Find where the given text appears and provide that cell's center as [X, Y] coordinate. 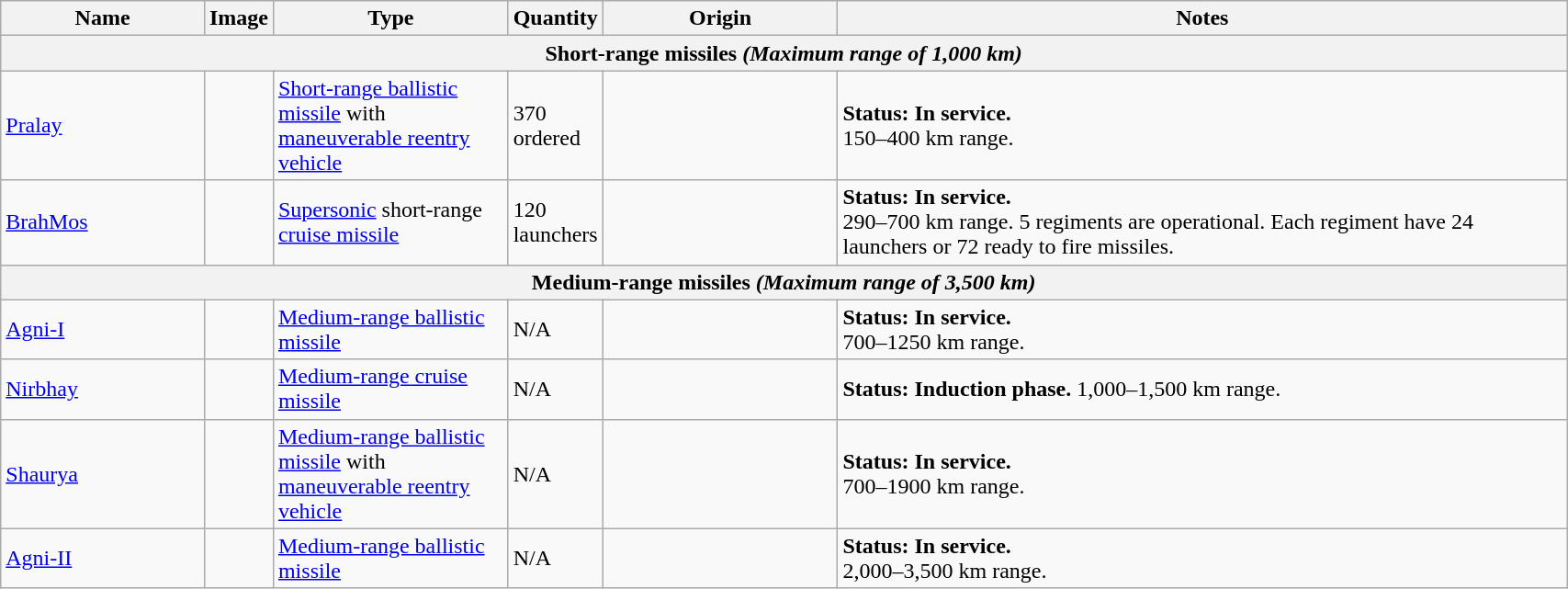
Status: Induction phase. 1,000–1,500 km range. [1202, 390]
Agni-II [103, 559]
Supersonic short-range cruise missile [390, 222]
Short-range ballistic missile with maneuverable reentry vehicle [390, 125]
Nirbhay [103, 390]
370 ordered [555, 125]
Status: In service.290–700 km range. 5 regiments are operational. Each regiment have 24 launchers or 72 ready to fire missiles. [1202, 222]
120 launchers [555, 222]
Type [390, 18]
Short-range missiles (Maximum range of 1,000 km) [784, 53]
Origin [720, 18]
Status: In service.150–400 km range. [1202, 125]
Pralay [103, 125]
Image [239, 18]
Status: In service.2,000–3,500 km range. [1202, 559]
Name [103, 18]
Agni-I [103, 329]
Medium-range cruise missile [390, 390]
Medium-range ballistic missile with maneuverable reentry vehicle [390, 474]
Status: In service.700–1900 km range. [1202, 474]
Shaurya [103, 474]
Quantity [555, 18]
Notes [1202, 18]
Medium-range missiles (Maximum range of 3,500 km) [784, 282]
Status: In service.700–1250 km range. [1202, 329]
BrahMos [103, 222]
